Output the (x, y) coordinate of the center of the cell containing the given text.  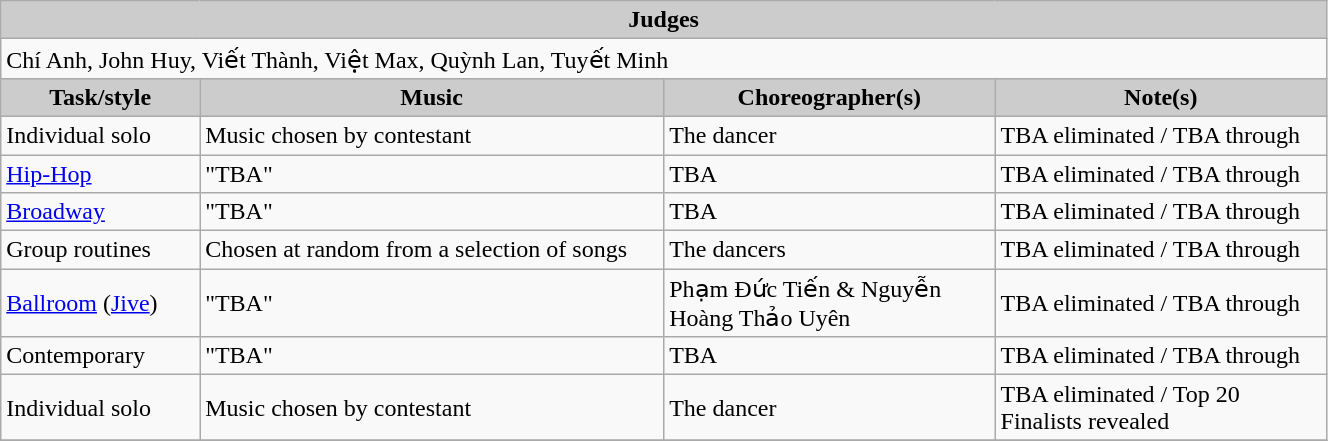
Task/style (100, 97)
The dancers (830, 250)
Judges (664, 20)
Ballroom (Jive) (100, 303)
Chí Anh, John Huy, Viết Thành, Việt Max, Quỳnh Lan, Tuyết Minh (664, 59)
Contemporary (100, 356)
Choreographer(s) (830, 97)
Group routines (100, 250)
Music (432, 97)
TBA eliminated / Top 20 Finalists revealed (1160, 408)
Note(s) (1160, 97)
Phạm Đức Tiến & Nguyễn Hoàng Thảo Uyên (830, 303)
Chosen at random from a selection of songs (432, 250)
Hip-Hop (100, 173)
Broadway (100, 212)
